Scan for the cell matching the given text and deliver its [x, y] coordinate at center. 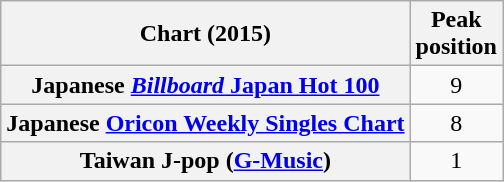
Chart (2015) [206, 34]
8 [456, 123]
1 [456, 161]
Japanese Billboard Japan Hot 100 [206, 85]
Japanese Oricon Weekly Singles Chart [206, 123]
Taiwan J-pop (G-Music) [206, 161]
9 [456, 85]
Peakposition [456, 34]
